Locate the cell with the specified text and output its [X, Y] center coordinate. 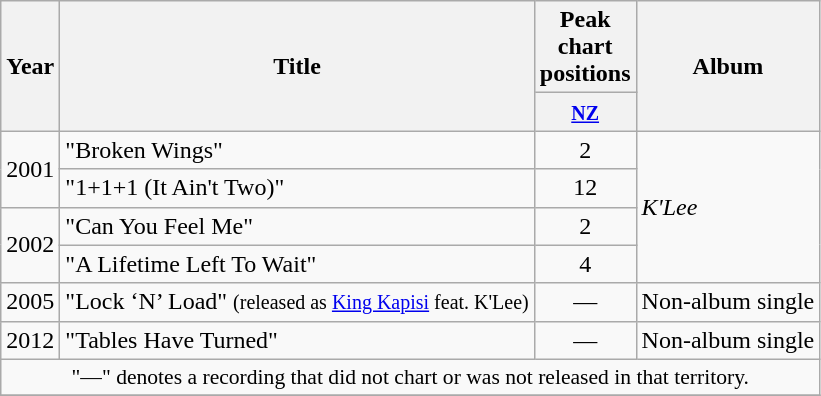
Album [728, 66]
K'Lee [728, 207]
Year [30, 66]
12 [585, 188]
NZ [585, 112]
"Broken Wings" [297, 150]
"Lock ‘N’ Load" (released as King Kapisi feat. K'Lee) [297, 302]
2012 [30, 340]
4 [585, 264]
"Tables Have Turned" [297, 340]
2002 [30, 245]
"—" denotes a recording that did not chart or was not released in that territory. [410, 377]
"1+1+1 (It Ain't Two)" [297, 188]
"Can You Feel Me" [297, 226]
2005 [30, 302]
Title [297, 66]
"A Lifetime Left To Wait" [297, 264]
2001 [30, 169]
Peak chart positions [585, 47]
